Scan for the cell matching the given text and deliver its (X, Y) coordinate at center. 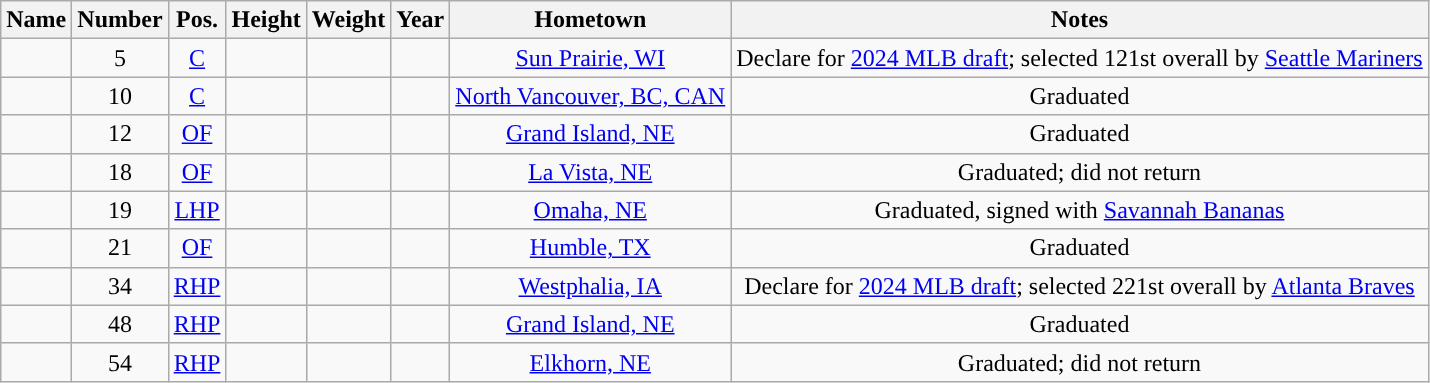
Omaha, NE (590, 210)
Declare for 2024 MLB draft; selected 221st overall by Atlanta Braves (1080, 286)
48 (120, 324)
12 (120, 134)
LHP (197, 210)
Notes (1080, 20)
Elkhorn, NE (590, 362)
19 (120, 210)
Year (420, 20)
North Vancouver, BC, CAN (590, 96)
21 (120, 248)
5 (120, 58)
Hometown (590, 20)
La Vista, NE (590, 172)
Name (36, 20)
Height (266, 20)
Humble, TX (590, 248)
Weight (348, 20)
Declare for 2024 MLB draft; selected 121st overall by Seattle Mariners (1080, 58)
Sun Prairie, WI (590, 58)
Pos. (197, 20)
18 (120, 172)
Graduated, signed with Savannah Bananas (1080, 210)
54 (120, 362)
10 (120, 96)
Number (120, 20)
Westphalia, IA (590, 286)
34 (120, 286)
